Search for the cell housing the specified text and yield its [X, Y] center coordinate. 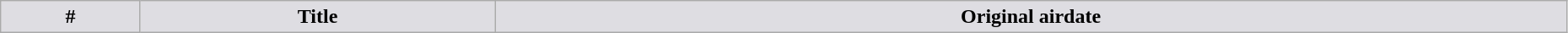
Original airdate [1031, 17]
# [71, 17]
Title [317, 17]
